Identify which cell holds the provided text, then report its (x, y) central coordinate. 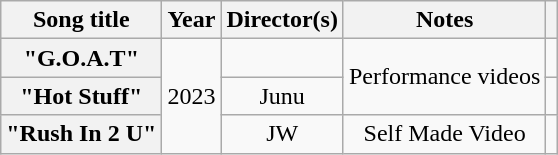
JW (282, 134)
Junu (282, 96)
Year (192, 20)
2023 (192, 96)
"Rush In 2 U" (82, 134)
Director(s) (282, 20)
Self Made Video (444, 134)
"G.O.A.T" (82, 58)
Performance videos (444, 77)
"Hot Stuff" (82, 96)
Song title (82, 20)
Notes (444, 20)
